Provide the (x, y) coordinate of the cell's center where the given text is located.  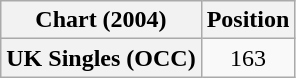
Position (248, 20)
Chart (2004) (101, 20)
UK Singles (OCC) (101, 58)
163 (248, 58)
